Determine the (x, y) coordinate at the center of the cell enclosing the given text.  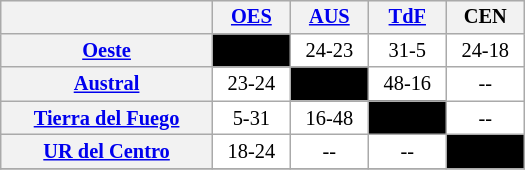
5-31 (251, 118)
Tierra del Fuego (107, 118)
OES (251, 17)
31-5 (407, 51)
16-48 (329, 118)
48-16 (407, 84)
23-24 (251, 84)
UR del Centro (107, 152)
Oeste (107, 51)
Austral (107, 84)
24-18 (485, 51)
18-24 (251, 152)
24-23 (329, 51)
AUS (329, 17)
TdF (407, 17)
CEN (485, 17)
